Capture the cell that displays the provided text and extract its (x, y) central coordinate. 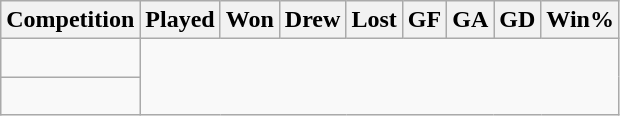
GA (470, 20)
Drew (312, 20)
Won (250, 20)
GD (518, 20)
Competition (70, 20)
Win% (580, 20)
GF (424, 20)
Played (180, 20)
Lost (374, 20)
